Pinpoint the cell where the given text exists, returning its (x, y) midpoint coordinate. 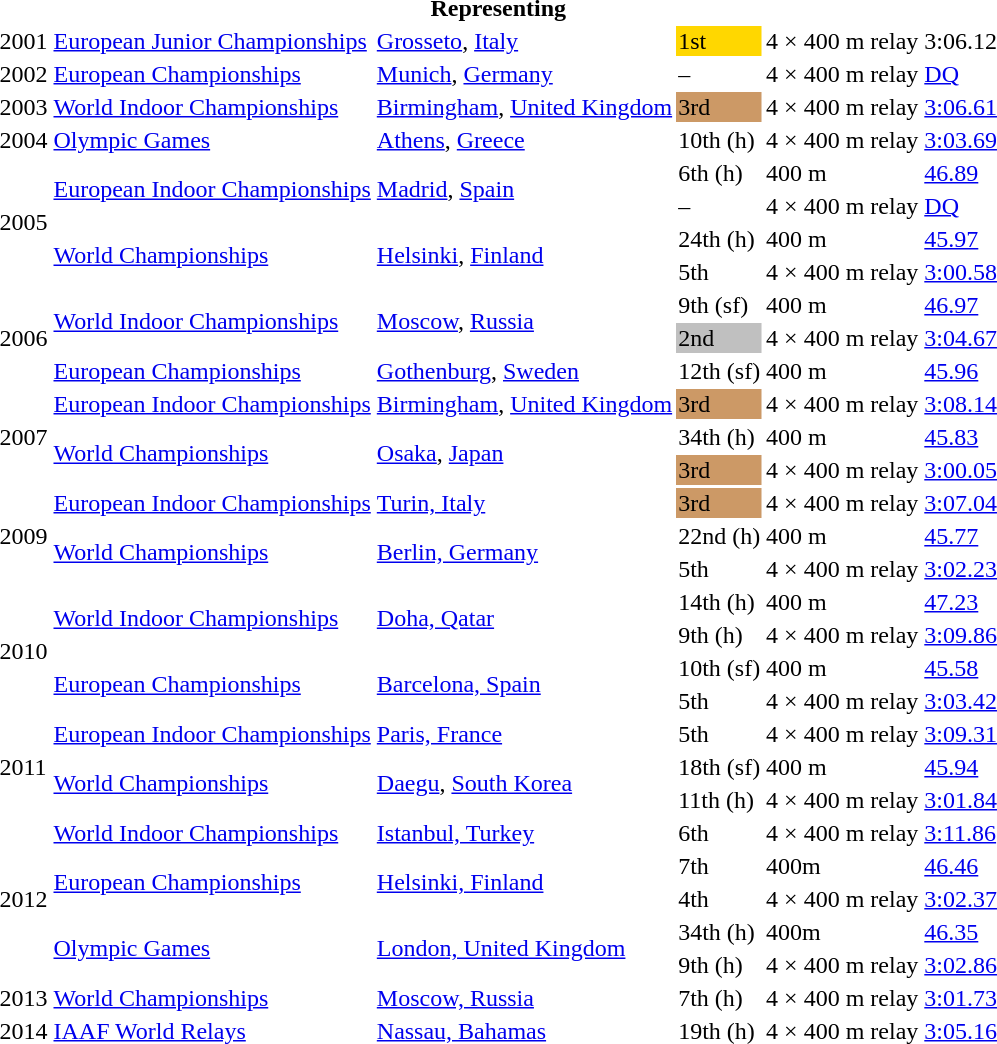
Madrid, Spain (524, 190)
European Junior Championships (212, 41)
6th (h) (720, 173)
4th (720, 899)
18th (sf) (720, 767)
Paris, France (524, 734)
9th (sf) (720, 305)
Osaka, Japan (524, 454)
7th (h) (720, 998)
10th (h) (720, 140)
London, United Kingdom (524, 948)
12th (sf) (720, 371)
10th (sf) (720, 668)
Berlin, Germany (524, 552)
Doha, Qatar (524, 618)
Munich, Germany (524, 74)
24th (h) (720, 239)
22nd (h) (720, 536)
Istanbul, Turkey (524, 833)
11th (h) (720, 800)
Daegu, South Korea (524, 784)
14th (h) (720, 602)
Athens, Greece (524, 140)
Turin, Italy (524, 503)
Gothenburg, Sweden (524, 371)
Grosseto, Italy (524, 41)
Barcelona, Spain (524, 684)
7th (720, 866)
2nd (720, 338)
6th (720, 833)
1st (720, 41)
